Detect which cell encompasses the target text, then output its [X, Y] center coordinate. 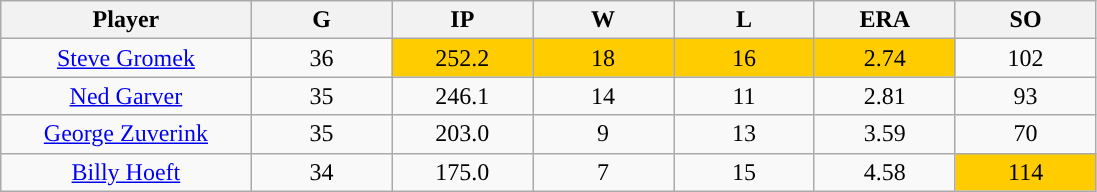
G [322, 20]
2.81 [884, 96]
246.1 [462, 96]
11 [744, 96]
203.0 [462, 134]
Billy Hoeft [126, 172]
9 [604, 134]
Steve Gromek [126, 58]
George Zuverink [126, 134]
175.0 [462, 172]
93 [1026, 96]
15 [744, 172]
18 [604, 58]
34 [322, 172]
SO [1026, 20]
16 [744, 58]
114 [1026, 172]
36 [322, 58]
2.74 [884, 58]
4.58 [884, 172]
70 [1026, 134]
Player [126, 20]
102 [1026, 58]
252.2 [462, 58]
IP [462, 20]
L [744, 20]
7 [604, 172]
Ned Garver [126, 96]
ERA [884, 20]
14 [604, 96]
13 [744, 134]
3.59 [884, 134]
W [604, 20]
